Output the (x, y) coordinate of the center of the cell containing the given text.  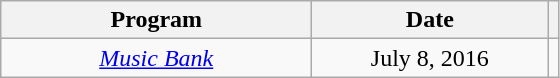
Music Bank (156, 58)
Program (156, 20)
July 8, 2016 (430, 58)
Date (430, 20)
